Scan for the cell matching the given text and deliver its (x, y) coordinate at center. 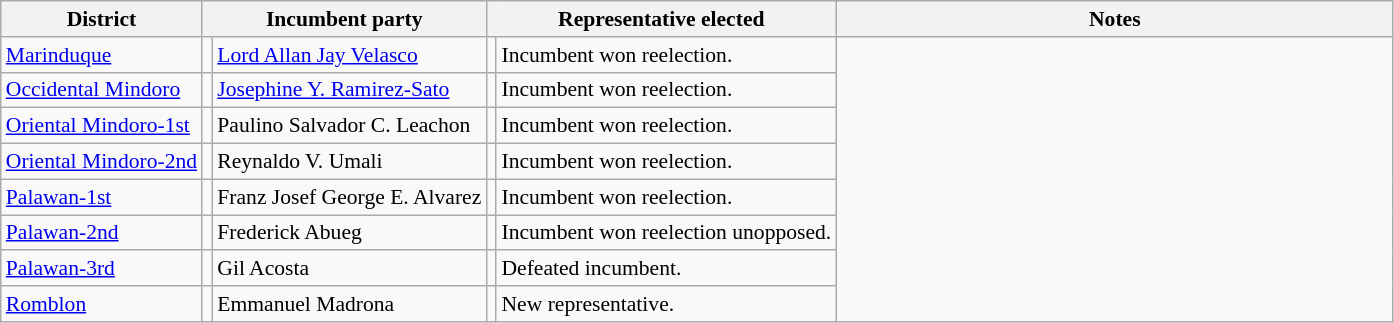
Oriental Mindoro-1st (102, 126)
Incumbent party (344, 19)
Josephine Y. Ramirez-Sato (349, 90)
Defeated incumbent. (666, 269)
Franz Josef George E. Alvarez (349, 197)
Oriental Mindoro-2nd (102, 162)
Palawan-2nd (102, 233)
Emmanuel Madrona (349, 304)
Gil Acosta (349, 269)
Representative elected (661, 19)
Reynaldo V. Umali (349, 162)
Palawan-1st (102, 197)
Lord Allan Jay Velasco (349, 55)
Marinduque (102, 55)
Romblon (102, 304)
Incumbent won reelection unopposed. (666, 233)
Paulino Salvador C. Leachon (349, 126)
Palawan-3rd (102, 269)
Occidental Mindoro (102, 90)
Frederick Abueg (349, 233)
New representative. (666, 304)
District (102, 19)
Notes (1114, 19)
